Extract the [x, y] coordinate from the center of the cell holding the provided text.  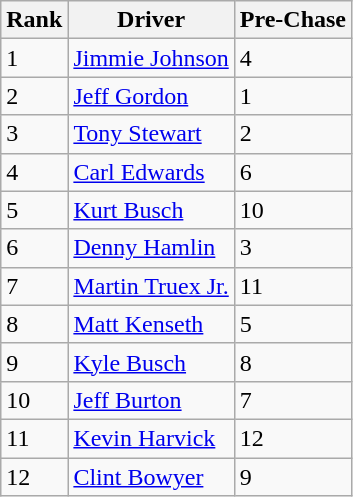
Rank [34, 20]
Denny Hamlin [151, 248]
Matt Kenseth [151, 324]
Martin Truex Jr. [151, 286]
Kurt Busch [151, 210]
Kyle Busch [151, 362]
Jimmie Johnson [151, 58]
Clint Bowyer [151, 477]
Driver [151, 20]
Pre-Chase [292, 20]
Kevin Harvick [151, 438]
Jeff Burton [151, 400]
Carl Edwards [151, 172]
Tony Stewart [151, 134]
Jeff Gordon [151, 96]
